Output the (x, y) coordinate of the center of the cell containing the given text.  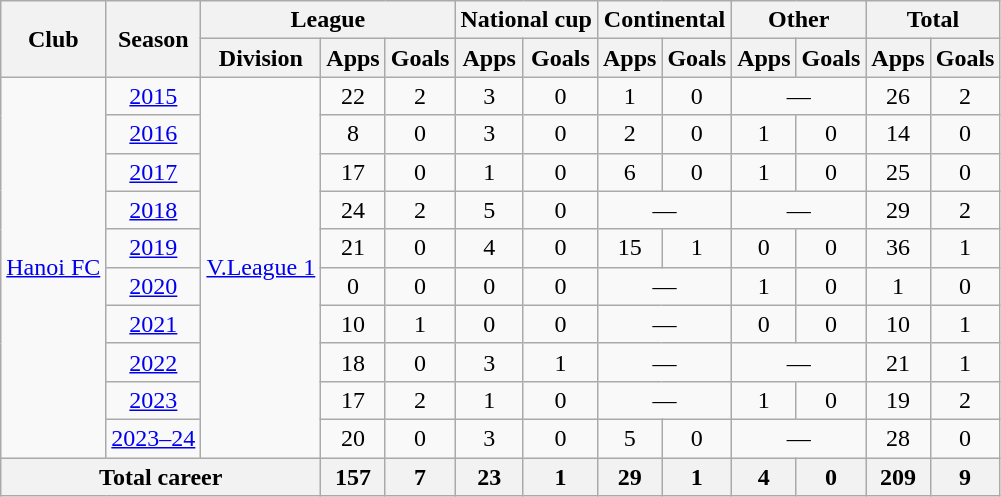
7 (420, 477)
9 (965, 477)
Total (933, 20)
19 (898, 400)
Total career (161, 477)
Continental (664, 20)
2015 (154, 96)
18 (353, 362)
36 (898, 248)
Division (261, 58)
2022 (154, 362)
25 (898, 172)
2023 (154, 400)
28 (898, 438)
2023–24 (154, 438)
6 (629, 172)
2017 (154, 172)
157 (353, 477)
Other (799, 20)
National cup (526, 20)
2019 (154, 248)
Hanoi FC (54, 268)
20 (353, 438)
24 (353, 210)
2016 (154, 134)
8 (353, 134)
23 (489, 477)
15 (629, 248)
209 (898, 477)
26 (898, 96)
2018 (154, 210)
22 (353, 96)
2021 (154, 324)
14 (898, 134)
Season (154, 39)
2020 (154, 286)
Club (54, 39)
League (328, 20)
V.League 1 (261, 268)
